Search for the cell housing the specified text and yield its [X, Y] center coordinate. 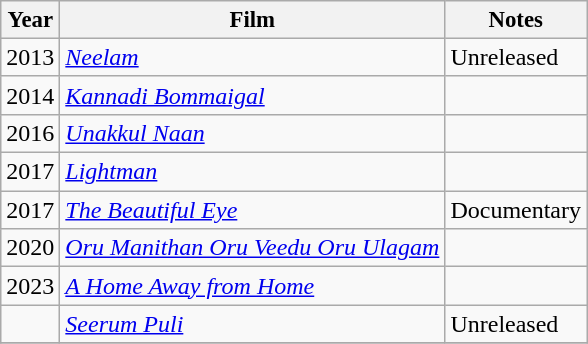
Unakkul Naan [252, 133]
A Home Away from Home [252, 286]
Documentary [516, 210]
2016 [30, 133]
Oru Manithan Oru Veedu Oru Ulagam [252, 248]
Year [30, 20]
2014 [30, 95]
Lightman [252, 172]
2023 [30, 286]
2020 [30, 248]
Film [252, 20]
The Beautiful Eye [252, 210]
Notes [516, 20]
Kannadi Bommaigal [252, 95]
Seerum Puli [252, 324]
2013 [30, 57]
Neelam [252, 57]
